Output the [X, Y] coordinate of the center of the cell containing the given text.  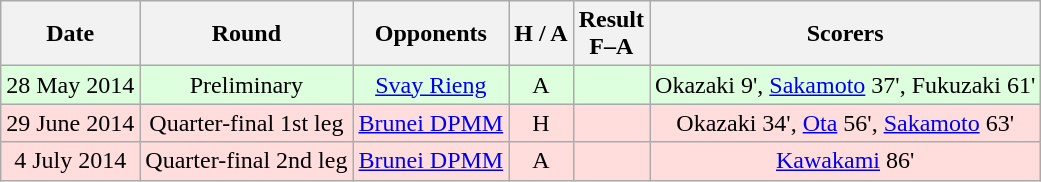
4 July 2014 [70, 161]
H [541, 123]
Date [70, 34]
Okazaki 34', Ota 56', Sakamoto 63' [846, 123]
Preliminary [246, 85]
Scorers [846, 34]
Quarter-final 1st leg [246, 123]
Svay Rieng [431, 85]
28 May 2014 [70, 85]
29 June 2014 [70, 123]
H / A [541, 34]
Okazaki 9', Sakamoto 37', Fukuzaki 61' [846, 85]
Opponents [431, 34]
ResultF–A [611, 34]
Kawakami 86' [846, 161]
Quarter-final 2nd leg [246, 161]
Round [246, 34]
